Provide the [X, Y] coordinate of the cell's center where the given text is located.  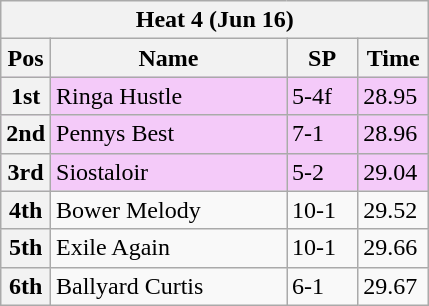
Pos [26, 58]
6-1 [322, 286]
29.66 [394, 248]
Siostaloir [169, 172]
1st [26, 96]
Heat 4 (Jun 16) [215, 20]
6th [26, 286]
28.96 [394, 134]
28.95 [394, 96]
7-1 [322, 134]
29.67 [394, 286]
Ringa Hustle [169, 96]
Exile Again [169, 248]
2nd [26, 134]
5-4f [322, 96]
SP [322, 58]
Time [394, 58]
Name [169, 58]
5th [26, 248]
Ballyard Curtis [169, 286]
4th [26, 210]
Bower Melody [169, 210]
29.04 [394, 172]
5-2 [322, 172]
3rd [26, 172]
Pennys Best [169, 134]
29.52 [394, 210]
